Extract the [X, Y] coordinate from the center of the cell holding the provided text.  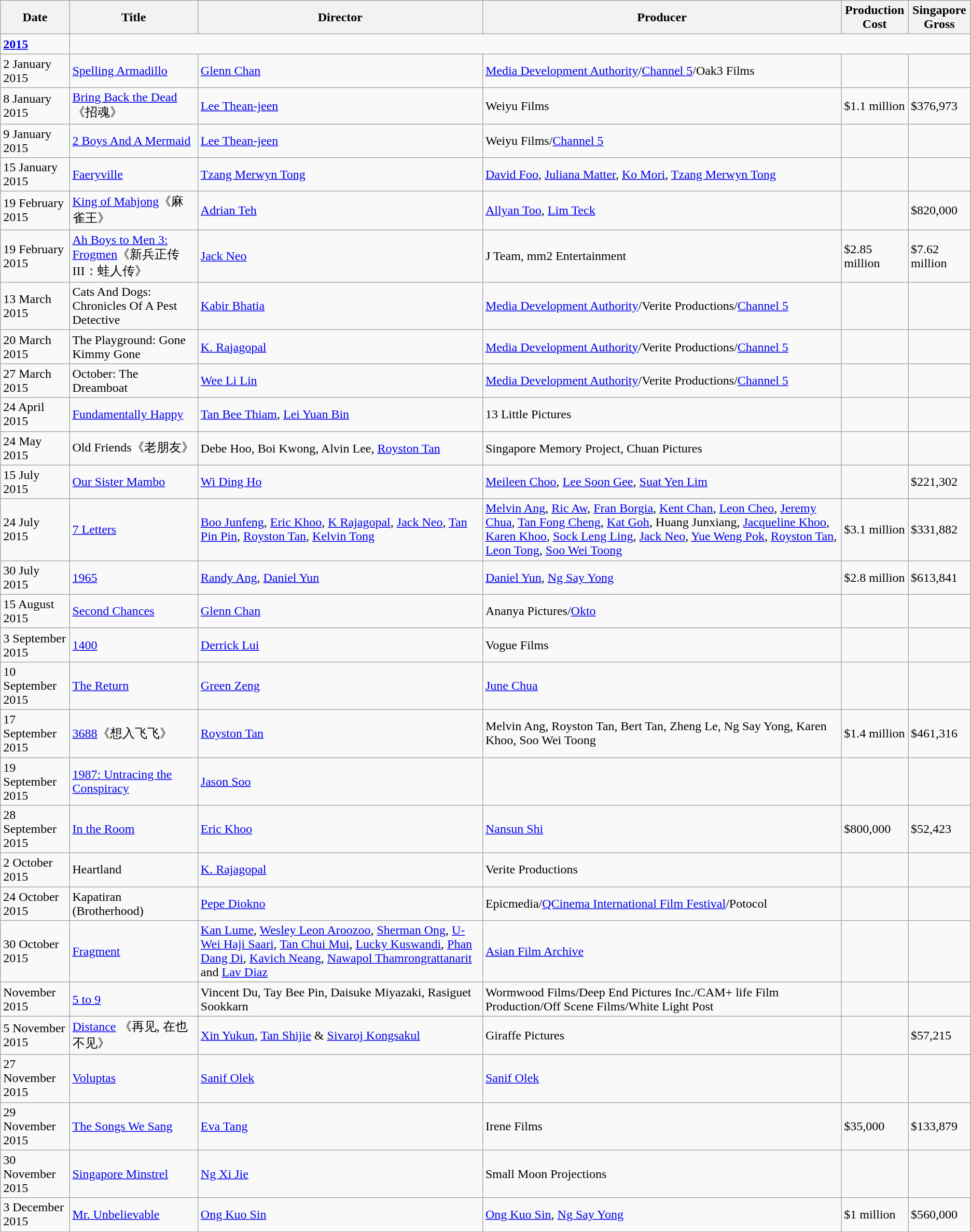
Vincent Du, Tay Bee Pin, Daisuke Miyazaki, Rasiguet Sookkarn [340, 1000]
Small Moon Projections [662, 1174]
Royston Tan [340, 733]
J Team, mm2 Entertainment [662, 256]
Vogue Films [662, 645]
Ong Kuo Sin, Ng Say Yong [662, 1214]
Wormwood Films/Deep End Pictures Inc./CAM+ life Film Production/Off Scene Films/White Light Post [662, 1000]
9 January 2015 [35, 140]
Heartland [134, 870]
Production Cost [875, 18]
Ong Kuo Sin [340, 1214]
Xin Yukun, Tan Shijie & Sivaroj Kongsakul [340, 1035]
13 Little Pictures [662, 414]
Kapatiran (Brotherhood) [134, 904]
Distance 《再见, 在也不见》 [134, 1035]
The Songs We Sang [134, 1126]
15 January 2015 [35, 174]
Daniel Yun, Ng Say Yong [662, 577]
Weiyu Films [662, 106]
15 August 2015 [35, 611]
13 March 2015 [35, 306]
8 January 2015 [35, 106]
Green Zeng [340, 686]
5 to 9 [134, 1000]
$1.1 million [875, 106]
Fragment [134, 952]
Date [35, 18]
$461,316 [940, 733]
10 September 2015 [35, 686]
30 October 2015 [35, 952]
Allyan Too, Lim Teck [662, 211]
1400 [134, 645]
15 July 2015 [35, 482]
30 July 2015 [35, 577]
Kabir Bhatia [340, 306]
$7.62 million [940, 256]
$2.8 million [875, 577]
Our Sister Mambo [134, 482]
27 November 2015 [35, 1078]
Irene Films [662, 1126]
20 March 2015 [35, 347]
The Playground: Gone Kimmy Gone [134, 347]
Debe Hoo, Boi Kwong, Alvin Lee, Royston Tan [340, 448]
Tzang Merwyn Tong [340, 174]
Bring Back the Dead《招魂》 [134, 106]
$820,000 [940, 211]
Giraffe Pictures [662, 1035]
October: The Dreamboat [134, 381]
3 September 2015 [35, 645]
Old Friends《老朋友》 [134, 448]
Singapore Memory Project, Chuan Pictures [662, 448]
5 November 2015 [35, 1035]
1987: Untracing the Conspiracy [134, 782]
In the Room [134, 829]
3 December 2015 [35, 1214]
24 May 2015 [35, 448]
$613,841 [940, 577]
Producer [662, 18]
Jason Soo [340, 782]
Asian Film Archive [662, 952]
$3.1 million [875, 529]
24 April 2015 [35, 414]
Faeryville [134, 174]
17 September 2015 [35, 733]
$221,302 [940, 482]
3688《想入飞飞》 [134, 733]
Jack Neo [340, 256]
Nansun Shi [662, 829]
Derrick Lui [340, 645]
Singapore Minstrel [134, 1174]
Ananya Pictures/Okto [662, 611]
Mr. Unbelievable [134, 1214]
Eric Khoo [340, 829]
The Return [134, 686]
2015 [35, 44]
Singapore Gross [940, 18]
Epicmedia/QCinema International Film Festival/Potocol [662, 904]
$560,000 [940, 1214]
2 October 2015 [35, 870]
Adrian Teh [340, 211]
7 Letters [134, 529]
Melvin Ang, Royston Tan, Bert Tan, Zheng Le, Ng Say Yong, Karen Khoo, Soo Wei Toong [662, 733]
King of Mahjong《麻雀王》 [134, 211]
Ah Boys to Men 3: Frogmen《新兵正传III：蛙人传》 [134, 256]
30 November 2015 [35, 1174]
29 November 2015 [35, 1126]
$35,000 [875, 1126]
Spelling Armadillo [134, 71]
Wee Li Lin [340, 381]
$376,973 [940, 106]
Eva Tang [340, 1126]
2 January 2015 [35, 71]
Tan Bee Thiam, Lei Yuan Bin [340, 414]
Weiyu Films/Channel 5 [662, 140]
Randy Ang, Daniel Yun [340, 577]
28 September 2015 [35, 829]
Wi Ding Ho [340, 482]
David Foo, Juliana Matter, Ko Mori, Tzang Merwyn Tong [662, 174]
24 July 2015 [35, 529]
Voluptas [134, 1078]
$57,215 [940, 1035]
Pepe Diokno [340, 904]
$2.85 million [875, 256]
$331,882 [940, 529]
24 October 2015 [35, 904]
$800,000 [875, 829]
November 2015 [35, 1000]
Cats And Dogs: Chronicles Of A Pest Detective [134, 306]
Title [134, 18]
June Chua [662, 686]
$133,879 [940, 1126]
Director [340, 18]
Verite Productions [662, 870]
1965 [134, 577]
Boo Junfeng, Eric Khoo, K Rajagopal, Jack Neo, Tan Pin Pin, Royston Tan, Kelvin Tong [340, 529]
Media Development Authority/Channel 5/Oak3 Films [662, 71]
Ng Xi Jie [340, 1174]
2 Boys And A Mermaid [134, 140]
$52,423 [940, 829]
$1.4 million [875, 733]
19 September 2015 [35, 782]
27 March 2015 [35, 381]
Second Chances [134, 611]
Meileen Choo, Lee Soon Gee, Suat Yen Lim [662, 482]
$1 million [875, 1214]
Fundamentally Happy [134, 414]
